For the text-containing cell, return its midpoint in [X, Y] coordinate format. 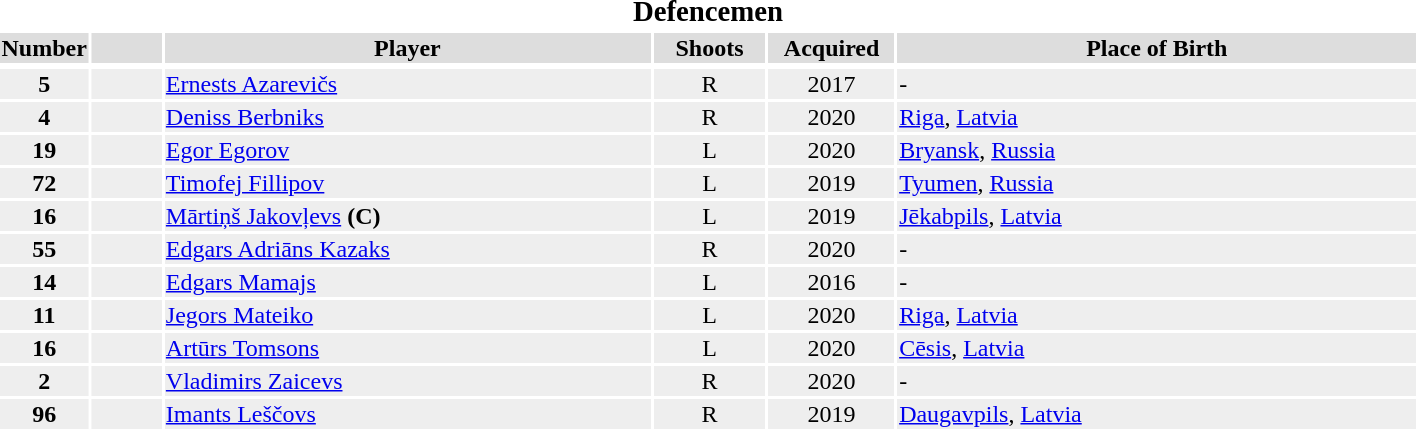
Bryansk, Russia [1157, 150]
Vladimirs Zaicevs [407, 381]
Artūrs Tomsons [407, 348]
Shoots [709, 48]
Timofej Fillipov [407, 183]
Place of Birth [1157, 48]
Daugavpils, Latvia [1157, 414]
11 [44, 315]
Deniss Berbniks [407, 117]
Jēkabpils, Latvia [1157, 216]
72 [44, 183]
14 [44, 282]
4 [44, 117]
Acquired [832, 48]
2 [44, 381]
19 [44, 150]
5 [44, 84]
55 [44, 249]
2017 [832, 84]
Edgars Adriāns Kazaks [407, 249]
Ernests Azarevičs [407, 84]
2016 [832, 282]
Edgars Mamajs [407, 282]
Jegors Mateiko [407, 315]
Imants Leščovs [407, 414]
96 [44, 414]
Egor Egorov [407, 150]
Number [44, 48]
Player [407, 48]
Tyumen, Russia [1157, 183]
Cēsis, Latvia [1157, 348]
Mārtiņš Jakovļevs (C) [407, 216]
